Detect which cell encompasses the target text, then output its [X, Y] center coordinate. 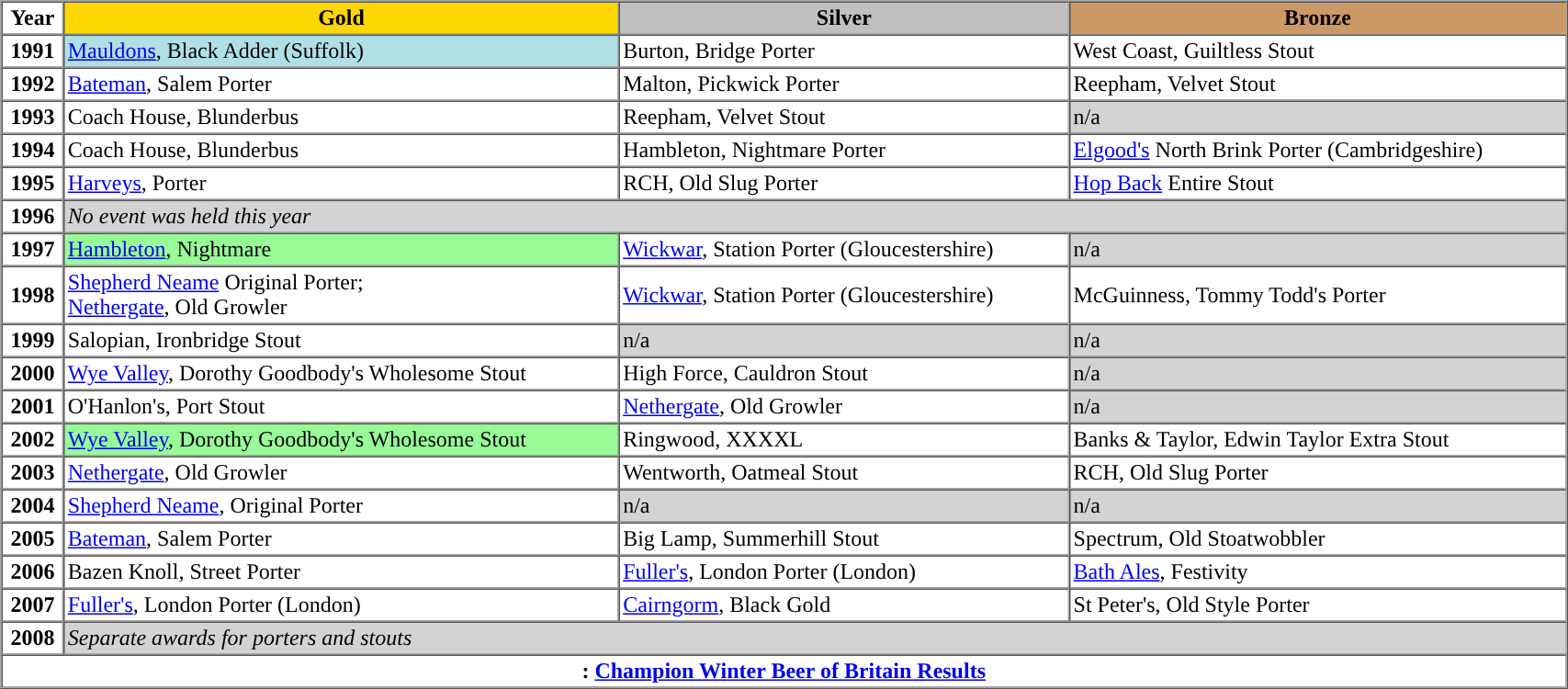
McGuinness, Tommy Todd's Porter [1317, 296]
2004 [33, 505]
2003 [33, 472]
Spectrum, Old Stoatwobbler [1317, 538]
Big Lamp, Summerhill Stout [844, 538]
Harveys, Porter [341, 184]
No event was held this year [815, 217]
: Champion Winter Beer of Britain Results [784, 671]
2007 [33, 604]
Shepherd Neame, Original Porter [341, 505]
Bronze [1317, 18]
1995 [33, 184]
Wentworth, Oatmeal Stout [844, 472]
2008 [33, 638]
Hambleton, Nightmare Porter [844, 151]
1993 [33, 118]
2006 [33, 571]
2001 [33, 406]
Malton, Pickwick Porter [844, 85]
1998 [33, 296]
Shepherd Neame Original Porter; Nethergate, Old Growler [341, 296]
1999 [33, 340]
1997 [33, 250]
Cairngorm, Black Gold [844, 604]
Gold [341, 18]
Ringwood, XXXXL [844, 439]
Hambleton, Nightmare [341, 250]
West Coast, Guiltless Stout [1317, 51]
Mauldons, Black Adder (Suffolk) [341, 51]
1992 [33, 85]
2005 [33, 538]
Elgood's North Brink Porter (Cambridgeshire) [1317, 151]
1996 [33, 217]
1994 [33, 151]
Banks & Taylor, Edwin Taylor Extra Stout [1317, 439]
Separate awards for porters and stouts [815, 638]
O'Hanlon's, Port Stout [341, 406]
2002 [33, 439]
Bazen Knoll, Street Porter [341, 571]
Silver [844, 18]
2000 [33, 373]
St Peter's, Old Style Porter [1317, 604]
1991 [33, 51]
Salopian, Ironbridge Stout [341, 340]
Hop Back Entire Stout [1317, 184]
Burton, Bridge Porter [844, 51]
High Force, Cauldron Stout [844, 373]
Year [33, 18]
Bath Ales, Festivity [1317, 571]
